Search for the cell housing the specified text and yield its [x, y] center coordinate. 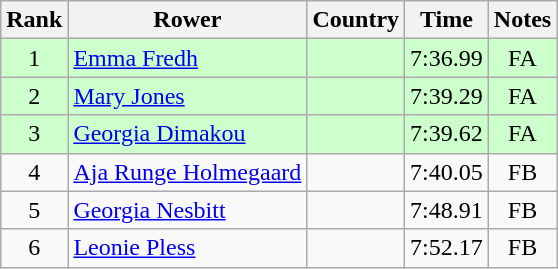
6 [34, 248]
Country [356, 20]
7:52.17 [447, 248]
Mary Jones [188, 96]
2 [34, 96]
Rower [188, 20]
1 [34, 58]
Emma Fredh [188, 58]
3 [34, 134]
7:39.29 [447, 96]
Georgia Dimakou [188, 134]
Notes [522, 20]
7:48.91 [447, 210]
4 [34, 172]
Time [447, 20]
Leonie Pless [188, 248]
7:39.62 [447, 134]
Rank [34, 20]
7:36.99 [447, 58]
Georgia Nesbitt [188, 210]
Aja Runge Holmegaard [188, 172]
7:40.05 [447, 172]
5 [34, 210]
